Return (X, Y) of the center of cell containing provided text 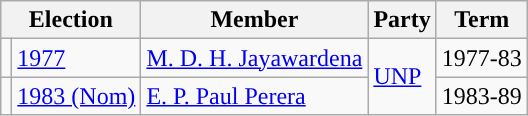
Term (482, 20)
1977-83 (482, 58)
Election (71, 20)
UNP (402, 77)
E. P. Paul Perera (254, 96)
1983 (Nom) (76, 96)
1977 (76, 58)
M. D. H. Jayawardena (254, 58)
1983-89 (482, 96)
Party (402, 20)
Member (254, 20)
